Return (x, y) of the center of cell containing provided text 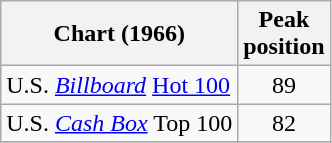
U.S. Billboard Hot 100 (120, 85)
89 (284, 85)
82 (284, 123)
Peakposition (284, 34)
Chart (1966) (120, 34)
U.S. Cash Box Top 100 (120, 123)
